Search for the cell housing the specified text and yield its [x, y] center coordinate. 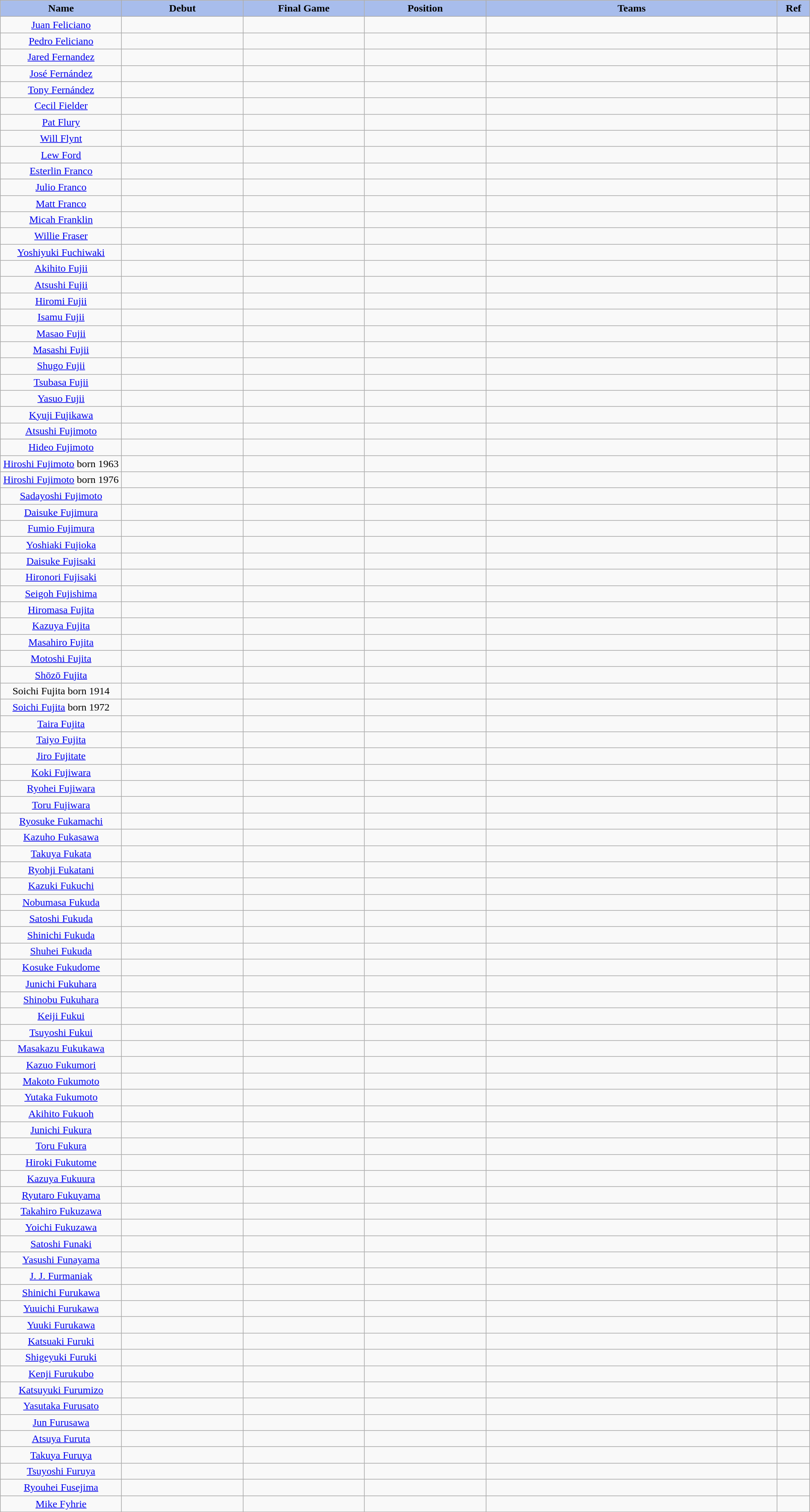
Katsuyuki Furumizo [61, 1390]
Kazuho Fukasawa [61, 837]
Teams [631, 9]
Motoshi Fujita [61, 658]
Masao Fujii [61, 333]
Akihito Fujii [61, 269]
Atsuya Furuta [61, 1439]
Position [425, 9]
Shōzō Fujita [61, 675]
Shinichi Furukawa [61, 1293]
Takuya Fukata [61, 854]
Kenji Furukubo [61, 1374]
Cecil Fielder [61, 106]
Soichi Fujita born 1972 [61, 707]
Fumio Fujimura [61, 529]
Shugo Fujii [61, 366]
Seigoh Fujishima [61, 594]
Akihito Fukuoh [61, 1114]
Tsubasa Fujii [61, 382]
Esterlin Franco [61, 171]
Nobumasa Fukuda [61, 902]
José Fernández [61, 73]
Tsuyoshi Fukui [61, 1032]
Shinobu Fukuhara [61, 1000]
Kosuke Fukudome [61, 967]
Yasuo Fujii [61, 398]
Soichi Fujita born 1914 [61, 691]
Kazuya Fukuura [61, 1179]
Name [61, 9]
Toru Fukura [61, 1146]
Hideo Fujimoto [61, 447]
Debut [182, 9]
Toru Fujiwara [61, 805]
Hiroshi Fujimoto born 1976 [61, 480]
Pedro Feliciano [61, 41]
Hiromasa Fujita [61, 610]
Taiyo Fujita [61, 740]
Katsuaki Furuki [61, 1341]
Will Flynt [61, 138]
Ryohji Fukatani [61, 870]
Takahiro Fukuzawa [61, 1211]
Juan Feliciano [61, 25]
Ref [793, 9]
Satoshi Fukuda [61, 918]
Hiroshi Fujimoto born 1963 [61, 463]
Yoshiaki Fujioka [61, 545]
Yuuki Furukawa [61, 1325]
Tony Fernández [61, 90]
Matt Franco [61, 204]
Pat Flury [61, 122]
Hiromi Fujii [61, 301]
Shinichi Fukuda [61, 935]
Yasushi Funayama [61, 1260]
Final Game [304, 9]
Ryosuke Fukamachi [61, 821]
J. J. Furmaniak [61, 1276]
Masahiro Fujita [61, 642]
Shuhei Fukuda [61, 951]
Lew Ford [61, 155]
Koki Fujiwara [61, 772]
Yuuichi Furukawa [61, 1309]
Masakazu Fukukawa [61, 1049]
Kazuo Fukumori [61, 1065]
Keiji Fukui [61, 1016]
Yoshiyuki Fuchiwaki [61, 252]
Makoto Fukumoto [61, 1081]
Satoshi Funaki [61, 1244]
Masashi Fujii [61, 350]
Taira Fujita [61, 724]
Kyuji Fujikawa [61, 415]
Isamu Fujii [61, 317]
Takuya Furuya [61, 1455]
Ryutaro Fukuyama [61, 1195]
Jiro Fujitate [61, 756]
Ryouhei Fusejima [61, 1487]
Yasutaka Furusato [61, 1406]
Jun Furusawa [61, 1422]
Yoichi Fukuzawa [61, 1227]
Atsushi Fujii [61, 285]
Ryohei Fujiwara [61, 789]
Micah Franklin [61, 220]
Kazuki Fukuchi [61, 886]
Julio Franco [61, 187]
Kazuya Fujita [61, 626]
Yutaka Fukumoto [61, 1097]
Daisuke Fujisaki [61, 561]
Jared Fernandez [61, 57]
Junichi Fukuhara [61, 983]
Sadayoshi Fujimoto [61, 496]
Shigeyuki Furuki [61, 1357]
Hironori Fujisaki [61, 577]
Mike Fyhrie [61, 1503]
Junichi Fukura [61, 1130]
Atsushi Fujimoto [61, 431]
Hiroki Fukutome [61, 1162]
Daisuke Fujimura [61, 512]
Tsuyoshi Furuya [61, 1471]
Willie Fraser [61, 236]
